Scan for the cell matching the given text and deliver its (X, Y) coordinate at center. 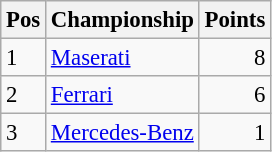
Championship (123, 20)
Ferrari (123, 95)
8 (234, 58)
Mercedes-Benz (123, 133)
6 (234, 95)
2 (24, 95)
Maserati (123, 58)
3 (24, 133)
Pos (24, 20)
Points (234, 20)
